Provide the (X, Y) coordinate of the cell's center where the given text is located.  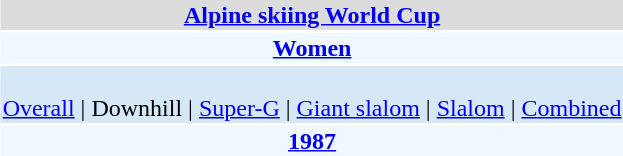
1987 (312, 141)
Overall | Downhill | Super-G | Giant slalom | Slalom | Combined (312, 94)
Alpine skiing World Cup (312, 15)
Women (312, 48)
